Output the (x, y) coordinate of the center of the cell containing the given text.  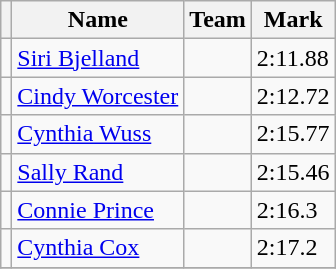
2:11.88 (293, 58)
2:12.72 (293, 96)
Cindy Worcester (98, 96)
Cynthia Cox (98, 248)
Team (218, 20)
2:17.2 (293, 248)
Sally Rand (98, 172)
Siri Bjelland (98, 58)
Name (98, 20)
2:15.77 (293, 134)
2:15.46 (293, 172)
Mark (293, 20)
Connie Prince (98, 210)
Cynthia Wuss (98, 134)
2:16.3 (293, 210)
